Extract the (X, Y) coordinate from the center of the cell holding the provided text.  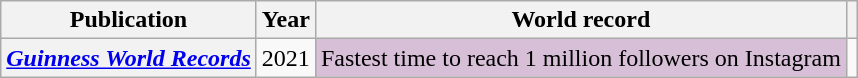
World record (580, 20)
2021 (286, 58)
Guinness World Records (129, 58)
Publication (129, 20)
Fastest time to reach 1 million followers on Instagram (580, 58)
Year (286, 20)
